Extract the (x, y) coordinate from the center of the cell holding the provided text.  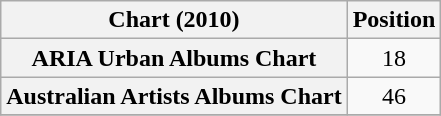
18 (394, 58)
ARIA Urban Albums Chart (174, 58)
Chart (2010) (174, 20)
46 (394, 96)
Position (394, 20)
Australian Artists Albums Chart (174, 96)
